Locate the cell with the specified text and output its [X, Y] center coordinate. 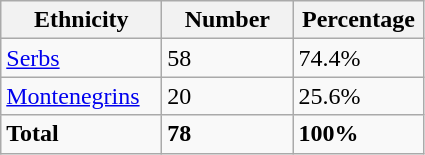
74.4% [358, 58]
Serbs [82, 58]
58 [228, 58]
Number [228, 20]
20 [228, 96]
25.6% [358, 96]
Montenegrins [82, 96]
Ethnicity [82, 20]
100% [358, 134]
78 [228, 134]
Total [82, 134]
Percentage [358, 20]
